Identify which cell holds the provided text, then report its [x, y] central coordinate. 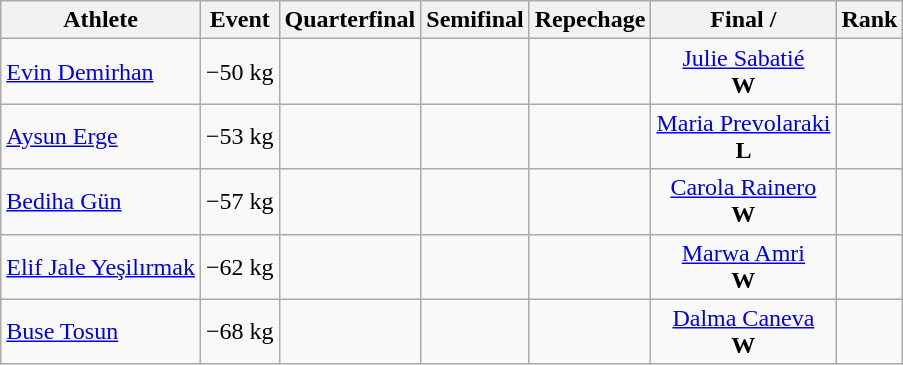
Carola RaineroW [744, 202]
Maria PrevolarakiL [744, 136]
−62 kg [240, 266]
−68 kg [240, 332]
Repechage [590, 20]
−53 kg [240, 136]
Elif Jale Yeşilırmak [101, 266]
Final / [744, 20]
Dalma CanevaW [744, 332]
Quarterfinal [350, 20]
Athlete [101, 20]
Semifinal [475, 20]
Evin Demirhan [101, 72]
Buse Tosun [101, 332]
Rank [870, 20]
Event [240, 20]
Aysun Erge [101, 136]
−50 kg [240, 72]
Marwa AmriW [744, 266]
−57 kg [240, 202]
Bediha Gün [101, 202]
Julie SabatiéW [744, 72]
